Return (x, y) of the center of cell containing provided text 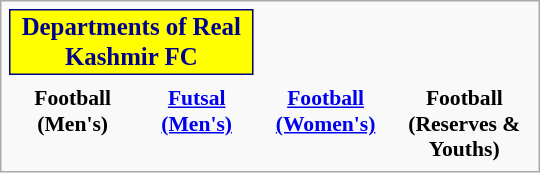
Futsal (Men's) (197, 124)
Football(Reserves & Youths) (464, 124)
Football (Men's) (73, 124)
Football (Women's) (326, 124)
Departments of Real Kashmir FC (132, 42)
